Provide the [X, Y] coordinate of the cell's center where the given text is located.  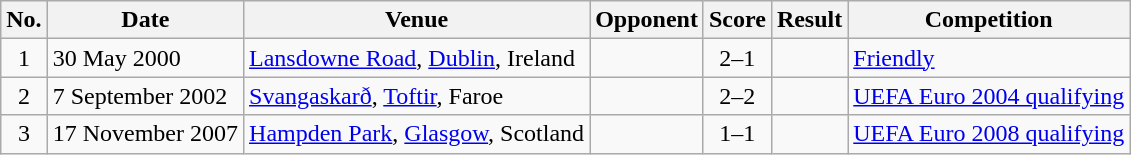
Friendly [989, 58]
Lansdowne Road, Dublin, Ireland [417, 58]
Score [737, 20]
17 November 2007 [145, 134]
Hampden Park, Glasgow, Scotland [417, 134]
1 [24, 58]
2–2 [737, 96]
7 September 2002 [145, 96]
Date [145, 20]
Venue [417, 20]
3 [24, 134]
UEFA Euro 2004 qualifying [989, 96]
1–1 [737, 134]
2–1 [737, 58]
Opponent [647, 20]
Competition [989, 20]
UEFA Euro 2008 qualifying [989, 134]
Svangaskarð, Toftir, Faroe [417, 96]
Result [809, 20]
No. [24, 20]
2 [24, 96]
30 May 2000 [145, 58]
